Extract the [x, y] coordinate from the center of the cell holding the provided text.  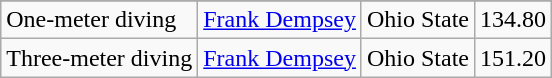
Three-meter diving [100, 58]
One-meter diving [100, 20]
151.20 [514, 58]
134.80 [514, 20]
